Capture the cell that displays the provided text and extract its [x, y] central coordinate. 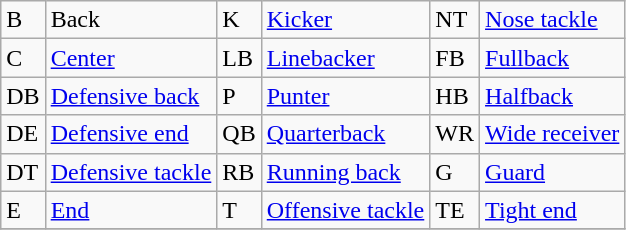
End [131, 210]
Running back [346, 172]
RB [239, 172]
DT [23, 172]
Defensive tackle [131, 172]
C [23, 58]
HB [455, 96]
P [239, 96]
Nose tackle [552, 20]
Fullback [552, 58]
Halfback [552, 96]
K [239, 20]
T [239, 210]
QB [239, 134]
WR [455, 134]
Offensive tackle [346, 210]
Kicker [346, 20]
DB [23, 96]
NT [455, 20]
Linebacker [346, 58]
Wide receiver [552, 134]
B [23, 20]
Punter [346, 96]
Defensive end [131, 134]
Guard [552, 172]
DE [23, 134]
E [23, 210]
G [455, 172]
Center [131, 58]
Defensive back [131, 96]
FB [455, 58]
Back [131, 20]
Quarterback [346, 134]
LB [239, 58]
Tight end [552, 210]
TE [455, 210]
